Return [x, y] of the center of cell containing provided text 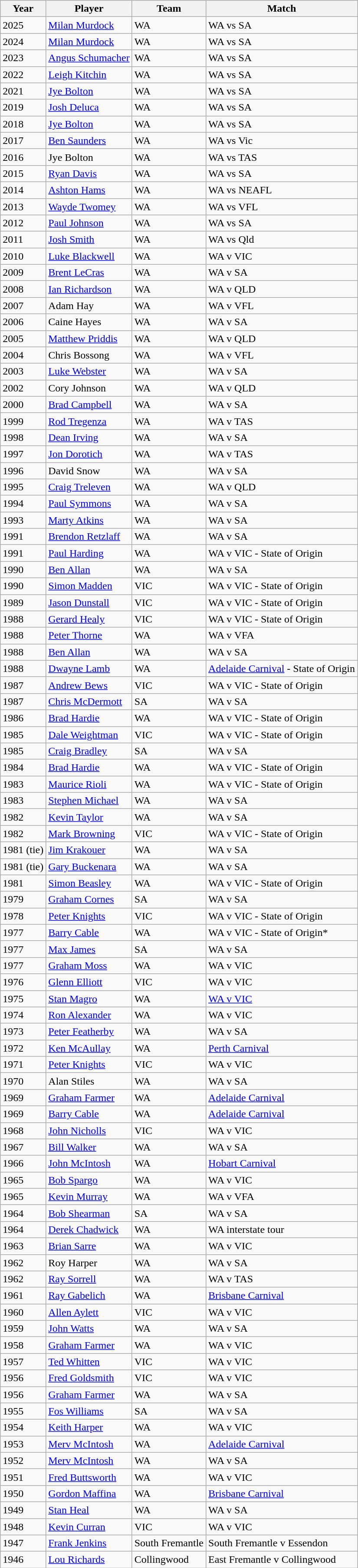
Stephen Michael [89, 801]
Bill Walker [89, 1147]
2000 [23, 404]
Caine Hayes [89, 322]
Roy Harper [89, 1263]
Chris Bossong [89, 355]
Rod Tregenza [89, 421]
Simon Madden [89, 586]
Matthew Priddis [89, 339]
Ray Gabelich [89, 1296]
Adelaide Carnival - State of Origin [282, 668]
Peter Thorne [89, 636]
Fred Goldsmith [89, 1378]
2023 [23, 58]
Jon Dorotich [89, 454]
1948 [23, 1526]
Paul Johnson [89, 223]
Dean Irving [89, 437]
Adam Hay [89, 306]
1963 [23, 1246]
Ryan Davis [89, 173]
Ray Sorrell [89, 1279]
WA vs Vic [282, 140]
Bob Shearman [89, 1213]
2025 [23, 25]
Alan Stiles [89, 1081]
Ken McAullay [89, 1048]
2010 [23, 256]
Craig Bradley [89, 751]
WA interstate tour [282, 1229]
2008 [23, 289]
Ron Alexander [89, 1015]
Glenn Elliott [89, 982]
1949 [23, 1510]
2012 [23, 223]
1986 [23, 718]
1954 [23, 1428]
South Fremantle [169, 1543]
Maurice Rioli [89, 784]
2002 [23, 388]
Josh Deluca [89, 108]
WA vs TAS [282, 157]
Simon Beasley [89, 883]
Team [169, 9]
1976 [23, 982]
2003 [23, 372]
1998 [23, 437]
2016 [23, 157]
1997 [23, 454]
Ashton Hams [89, 190]
Perth Carnival [282, 1048]
Paul Harding [89, 553]
Luke Webster [89, 372]
Year [23, 9]
1953 [23, 1444]
1968 [23, 1131]
Hobart Carnival [282, 1164]
1995 [23, 487]
Dale Weightman [89, 735]
1970 [23, 1081]
1989 [23, 603]
Leigh Kitchin [89, 75]
Max James [89, 949]
1947 [23, 1543]
John Watts [89, 1329]
David Snow [89, 470]
2013 [23, 207]
Collingwood [169, 1560]
1957 [23, 1362]
1952 [23, 1460]
Dwayne Lamb [89, 668]
South Fremantle v Essendon [282, 1543]
1972 [23, 1048]
Andrew Bews [89, 685]
Kevin Taylor [89, 817]
Luke Blackwell [89, 256]
Stan Magro [89, 998]
2018 [23, 124]
2009 [23, 273]
1960 [23, 1312]
Wayde Twomey [89, 207]
1961 [23, 1296]
2021 [23, 91]
Keith Harper [89, 1428]
Cory Johnson [89, 388]
1974 [23, 1015]
Brendon Retzlaff [89, 537]
2014 [23, 190]
1959 [23, 1329]
Kevin Murray [89, 1196]
1955 [23, 1411]
2004 [23, 355]
Brent LeCras [89, 273]
Bob Spargo [89, 1180]
1966 [23, 1164]
1950 [23, 1493]
Brian Sarre [89, 1246]
2006 [23, 322]
Jason Dunstall [89, 603]
Ted Whitten [89, 1362]
1975 [23, 998]
Peter Featherby [89, 1032]
WA vs VFL [282, 207]
Gerard Healy [89, 619]
Derek Chadwick [89, 1229]
1979 [23, 900]
Stan Heal [89, 1510]
Allen Aylett [89, 1312]
2019 [23, 108]
Ian Richardson [89, 289]
Frank Jenkins [89, 1543]
Gary Buckenara [89, 867]
2022 [23, 75]
2024 [23, 42]
Lou Richards [89, 1560]
Graham Cornes [89, 900]
1971 [23, 1065]
1946 [23, 1560]
Brad Campbell [89, 404]
1958 [23, 1345]
Player [89, 9]
Fos Williams [89, 1411]
WA v VIC - State of Origin* [282, 932]
2017 [23, 140]
1967 [23, 1147]
2007 [23, 306]
Josh Smith [89, 240]
2005 [23, 339]
1973 [23, 1032]
Mark Browning [89, 834]
2011 [23, 240]
1999 [23, 421]
Craig Treleven [89, 487]
WA vs Qld [282, 240]
Match [282, 9]
Jim Krakouer [89, 850]
1978 [23, 916]
1996 [23, 470]
1951 [23, 1477]
Paul Symmons [89, 504]
2015 [23, 173]
John Nicholls [89, 1131]
1994 [23, 504]
John McIntosh [89, 1164]
Ben Saunders [89, 140]
Graham Moss [89, 965]
Marty Atkins [89, 520]
Fred Buttsworth [89, 1477]
Kevin Curran [89, 1526]
Angus Schumacher [89, 58]
1984 [23, 768]
WA vs NEAFL [282, 190]
Gordon Maffina [89, 1493]
1993 [23, 520]
East Fremantle v Collingwood [282, 1560]
Chris McDermott [89, 701]
1981 [23, 883]
